Pinpoint the cell where the given text exists, returning its (X, Y) midpoint coordinate. 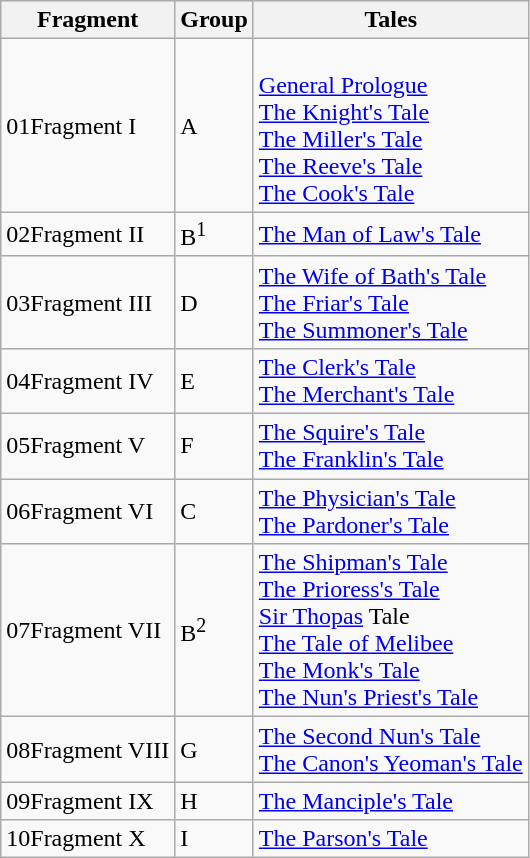
D (214, 302)
09Fragment IX (88, 801)
I (214, 839)
08Fragment VIII (88, 750)
E (214, 380)
The Physician's TaleThe Pardoner's Tale (390, 512)
The Clerk's TaleThe Merchant's Tale (390, 380)
05Fragment V (88, 446)
01Fragment I (88, 126)
Tales (390, 20)
02Fragment II (88, 234)
The Wife of Bath's TaleThe Friar's TaleThe Summoner's Tale (390, 302)
General Prologue The Knight's Tale The Miller's Tale The Reeve's Tale The Cook's Tale (390, 126)
A (214, 126)
G (214, 750)
C (214, 512)
07Fragment VII (88, 630)
03Fragment III (88, 302)
Group (214, 20)
The Second Nun's TaleThe Canon's Yeoman's Tale (390, 750)
The Squire's TaleThe Franklin's Tale (390, 446)
10Fragment X (88, 839)
The Manciple's Tale (390, 801)
The Parson's Tale (390, 839)
H (214, 801)
B2 (214, 630)
B1 (214, 234)
The Shipman's TaleThe Prioress's TaleSir Thopas TaleThe Tale of MelibeeThe Monk's TaleThe Nun's Priest's Tale (390, 630)
Fragment (88, 20)
04Fragment IV (88, 380)
F (214, 446)
06Fragment VI (88, 512)
The Man of Law's Tale (390, 234)
